Find where the given text appears and provide that cell's center as (X, Y) coordinate. 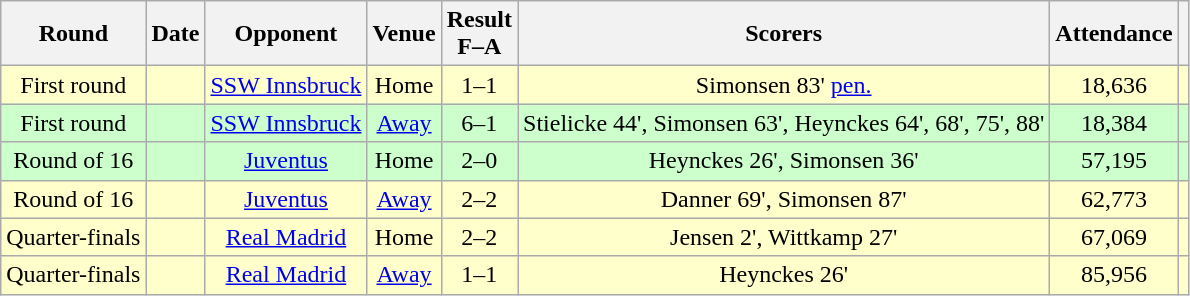
57,195 (1114, 161)
Venue (404, 34)
18,636 (1114, 85)
Simonsen 83' pen. (784, 85)
ResultF–A (479, 34)
Attendance (1114, 34)
Opponent (286, 34)
Stielicke 44', Simonsen 63', Heynckes 64', 68', 75', 88' (784, 123)
Danner 69', Simonsen 87' (784, 199)
Jensen 2', Wittkamp 27' (784, 237)
Heynckes 26' (784, 275)
Heynckes 26', Simonsen 36' (784, 161)
67,069 (1114, 237)
85,956 (1114, 275)
62,773 (1114, 199)
Round (74, 34)
Date (176, 34)
Scorers (784, 34)
6–1 (479, 123)
2–0 (479, 161)
18,384 (1114, 123)
